Determine the (X, Y) coordinate at the center of the cell enclosing the given text.  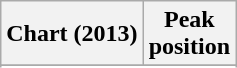
Peak position (189, 34)
Chart (2013) (72, 34)
